Return the [X, Y] coordinate for the center point of the cell that contains the specified text.  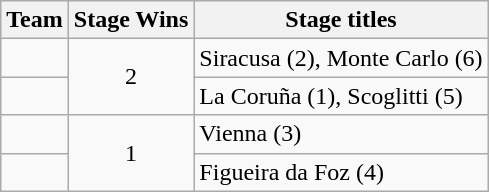
Figueira da Foz (4) [341, 172]
2 [131, 77]
Team [35, 20]
Vienna (3) [341, 134]
Stage titles [341, 20]
Siracusa (2), Monte Carlo (6) [341, 58]
La Coruña (1), Scoglitti (5) [341, 96]
1 [131, 153]
Stage Wins [131, 20]
